From the cell containing the given text, extract its center point as [X, Y] coordinate. 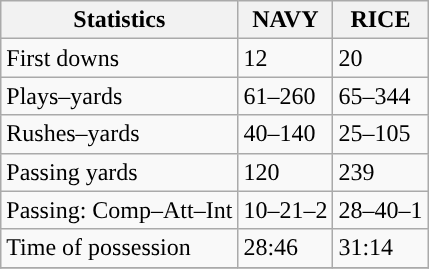
Passing: Comp–Att–Int [120, 210]
31:14 [380, 248]
65–344 [380, 96]
28:46 [286, 248]
Time of possession [120, 248]
28–40–1 [380, 210]
Rushes–yards [120, 134]
First downs [120, 58]
RICE [380, 20]
12 [286, 58]
20 [380, 58]
NAVY [286, 20]
Passing yards [120, 172]
Plays–yards [120, 96]
120 [286, 172]
239 [380, 172]
10–21–2 [286, 210]
61–260 [286, 96]
40–140 [286, 134]
25–105 [380, 134]
Statistics [120, 20]
